Pinpoint the cell where the given text exists, returning its [X, Y] midpoint coordinate. 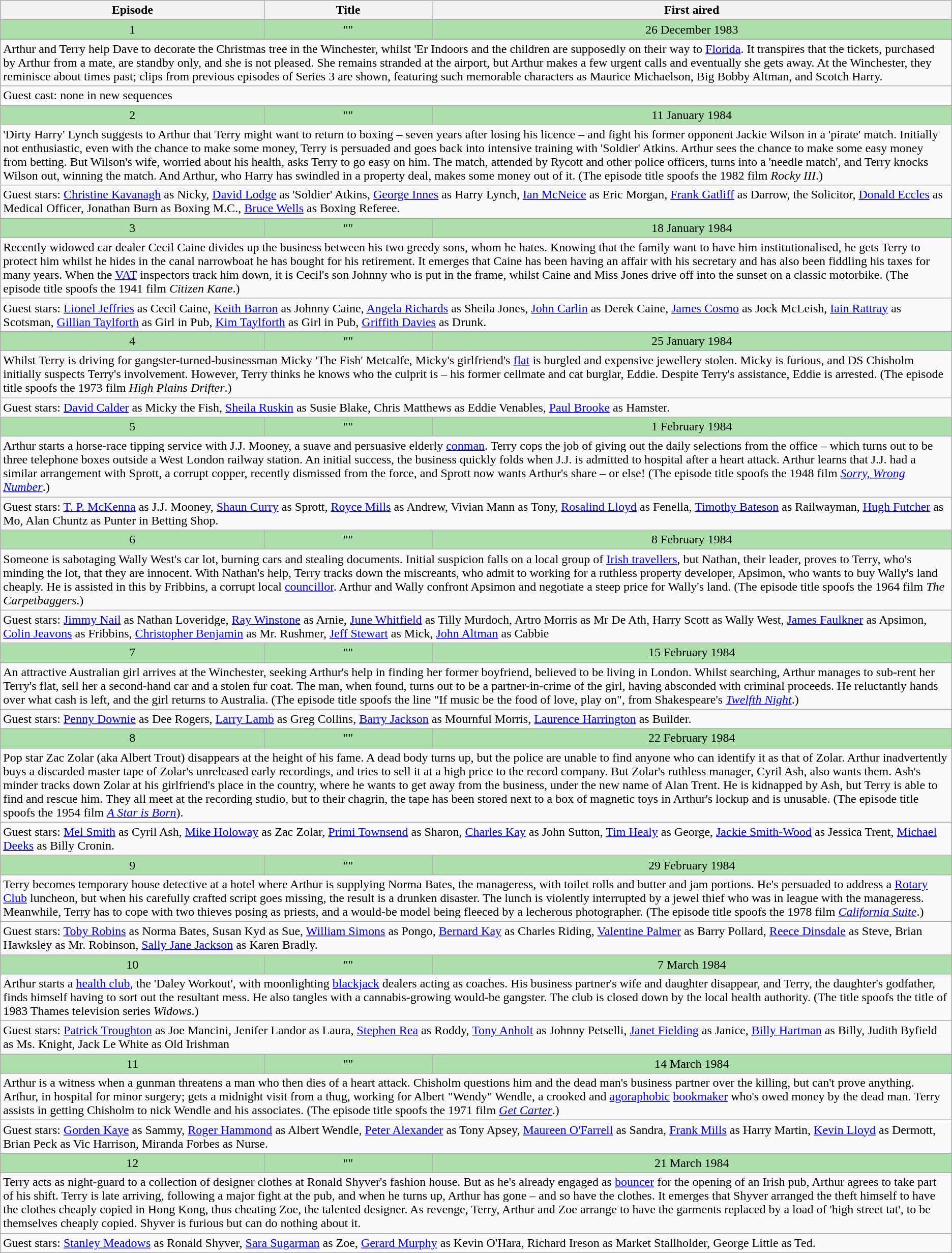
8 February 1984 [692, 540]
1 [132, 30]
7 March 1984 [692, 964]
12 [132, 1163]
11 January 1984 [692, 115]
8 [132, 738]
26 December 1983 [692, 30]
14 March 1984 [692, 1064]
4 [132, 341]
18 January 1984 [692, 228]
Title [348, 10]
6 [132, 540]
21 March 1984 [692, 1163]
7 [132, 653]
29 February 1984 [692, 865]
10 [132, 964]
15 February 1984 [692, 653]
Episode [132, 10]
2 [132, 115]
First aired [692, 10]
Guest cast: none in new sequences [476, 96]
1 February 1984 [692, 427]
Guest stars: David Calder as Micky the Fish, Sheila Ruskin as Susie Blake, Chris Matthews as Eddie Venables, Paul Brooke as Hamster. [476, 407]
Guest stars: Penny Downie as Dee Rogers, Larry Lamb as Greg Collins, Barry Jackson as Mournful Morris, Laurence Harrington as Builder. [476, 719]
22 February 1984 [692, 738]
9 [132, 865]
3 [132, 228]
11 [132, 1064]
5 [132, 427]
25 January 1984 [692, 341]
